Search for the cell housing the specified text and yield its (x, y) center coordinate. 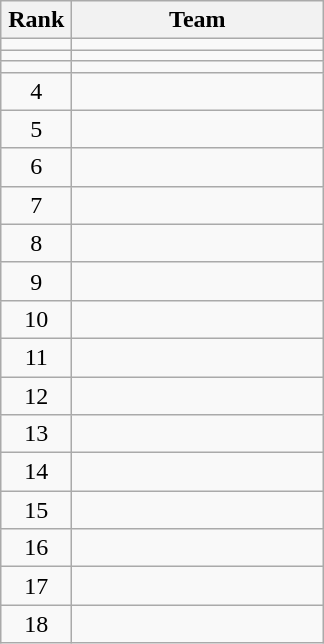
7 (36, 205)
5 (36, 129)
17 (36, 586)
11 (36, 357)
18 (36, 624)
14 (36, 472)
9 (36, 281)
12 (36, 395)
16 (36, 548)
4 (36, 91)
Rank (36, 20)
8 (36, 243)
10 (36, 319)
6 (36, 167)
13 (36, 434)
Team (198, 20)
15 (36, 510)
